Pinpoint the cell where the given text exists, returning its [X, Y] midpoint coordinate. 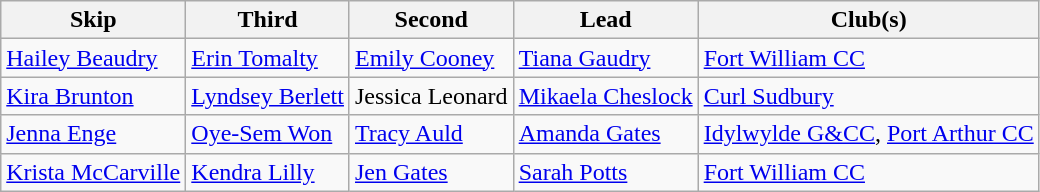
Oye-Sem Won [268, 134]
Tiana Gaudry [606, 58]
Lyndsey Berlett [268, 96]
Sarah Potts [606, 172]
Club(s) [868, 20]
Mikaela Cheslock [606, 96]
Krista McCarville [94, 172]
Emily Cooney [431, 58]
Jessica Leonard [431, 96]
Third [268, 20]
Idylwylde G&CC, Port Arthur CC [868, 134]
Amanda Gates [606, 134]
Skip [94, 20]
Second [431, 20]
Kendra Lilly [268, 172]
Erin Tomalty [268, 58]
Curl Sudbury [868, 96]
Jenna Enge [94, 134]
Lead [606, 20]
Hailey Beaudry [94, 58]
Tracy Auld [431, 134]
Jen Gates [431, 172]
Kira Brunton [94, 96]
